Return the (x, y) coordinate for the center point of the cell that contains the specified text.  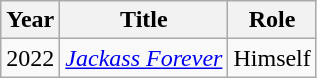
Role (272, 20)
Title (144, 20)
2022 (30, 58)
Himself (272, 58)
Jackass Forever (144, 58)
Year (30, 20)
